Find where the given text appears and provide that cell's center as (X, Y) coordinate. 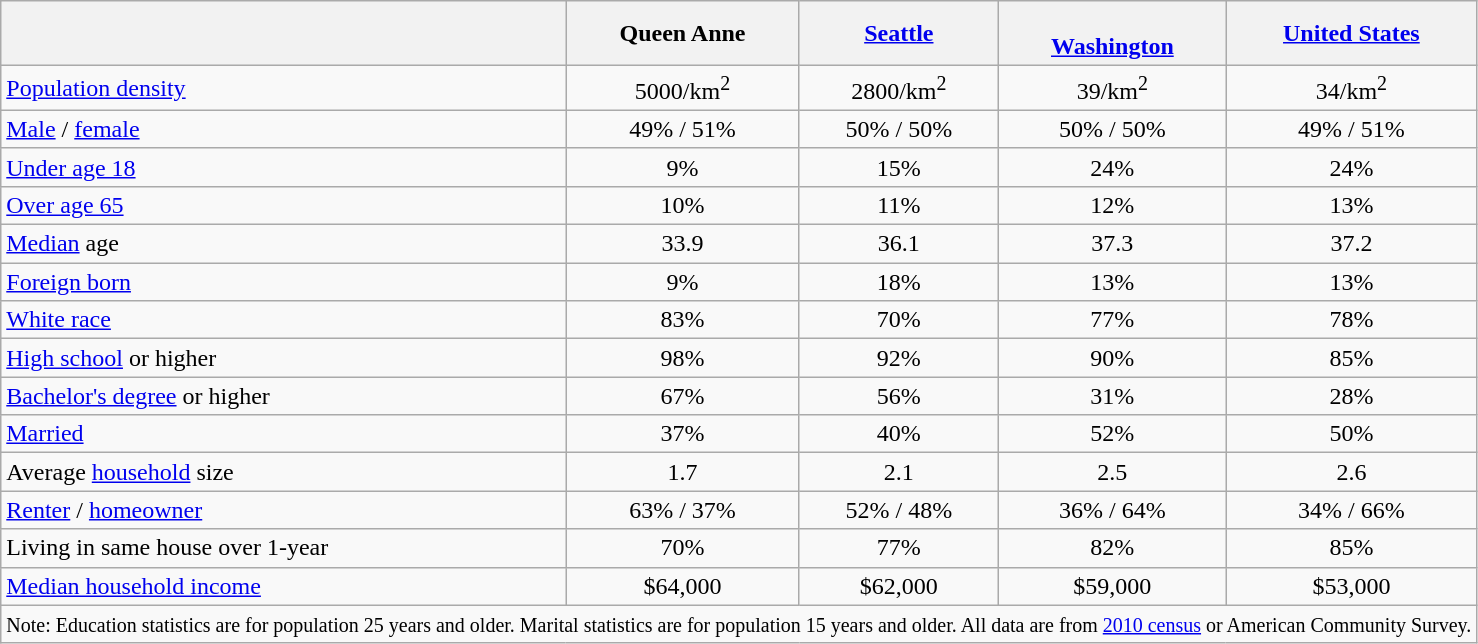
83% (682, 320)
34/km2 (1352, 88)
78% (1352, 320)
Bachelor's degree or higher (284, 396)
67% (682, 396)
36% / 64% (1112, 510)
Married (284, 434)
63% / 37% (682, 510)
37% (682, 434)
Seattle (899, 34)
2.6 (1352, 472)
1.7 (682, 472)
5000/km2 (682, 88)
$62,000 (899, 586)
White race (284, 320)
Living in same house over 1-year (284, 548)
98% (682, 358)
Average household size (284, 472)
Washington (1112, 34)
2.5 (1112, 472)
31% (1112, 396)
Median household income (284, 586)
18% (899, 282)
56% (899, 396)
10% (682, 205)
12% (1112, 205)
90% (1112, 358)
15% (899, 167)
52% / 48% (899, 510)
2800/km2 (899, 88)
Male / female (284, 129)
11% (899, 205)
34% / 66% (1352, 510)
92% (899, 358)
Over age 65 (284, 205)
28% (1352, 396)
2.1 (899, 472)
Population density (284, 88)
40% (899, 434)
39/km2 (1112, 88)
$64,000 (682, 586)
82% (1112, 548)
52% (1112, 434)
33.9 (682, 244)
37.2 (1352, 244)
Queen Anne (682, 34)
High school or higher (284, 358)
Foreign born (284, 282)
50% (1352, 434)
Under age 18 (284, 167)
37.3 (1112, 244)
$59,000 (1112, 586)
Median age (284, 244)
United States (1352, 34)
36.1 (899, 244)
Renter / homeowner (284, 510)
$53,000 (1352, 586)
